For the text-containing cell, return its midpoint in [X, Y] coordinate format. 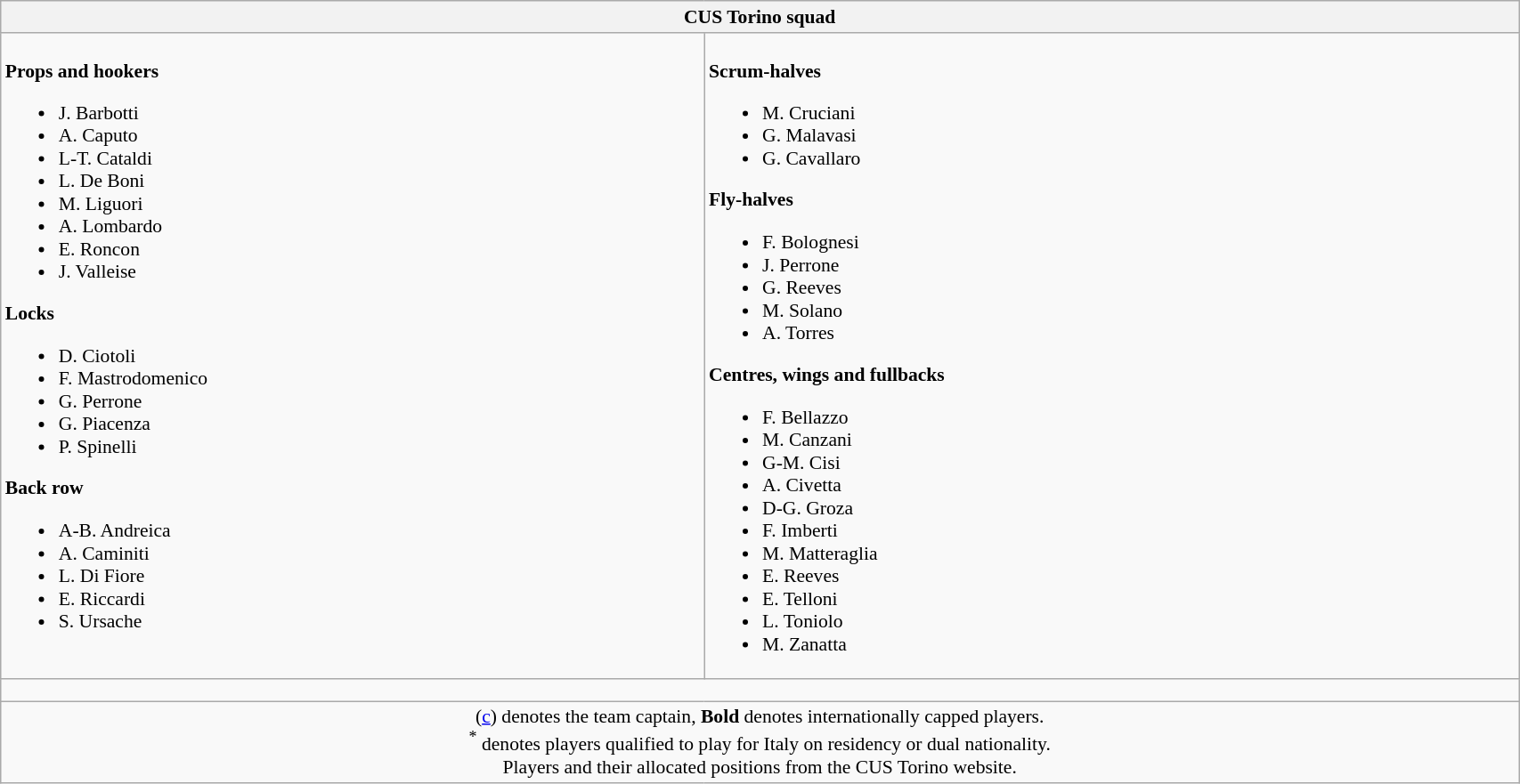
CUS Torino squad [760, 17]
